Identify which cell holds the provided text, then report its (x, y) central coordinate. 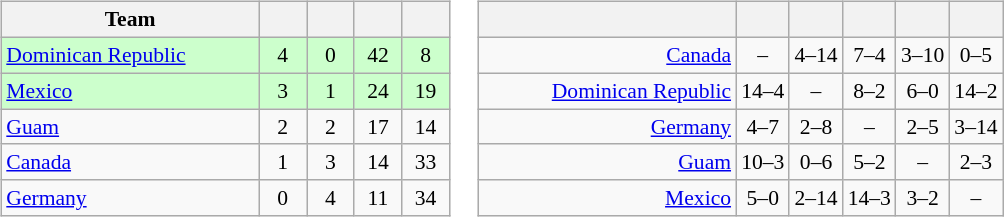
10–3 (762, 162)
Team (130, 20)
2–3 (976, 162)
3–2 (922, 198)
8 (426, 55)
4–14 (816, 55)
33 (426, 162)
7–4 (870, 55)
2–14 (816, 198)
2–5 (922, 127)
8–2 (870, 91)
34 (426, 198)
0–6 (816, 162)
14–3 (870, 198)
5–0 (762, 198)
17 (378, 127)
4–7 (762, 127)
0–5 (976, 55)
2–8 (816, 127)
3–10 (922, 55)
3–14 (976, 127)
24 (378, 91)
42 (378, 55)
6–0 (922, 91)
5–2 (870, 162)
19 (426, 91)
11 (378, 198)
14–4 (762, 91)
14–2 (976, 91)
